For the text-containing cell, return its midpoint in [X, Y] coordinate format. 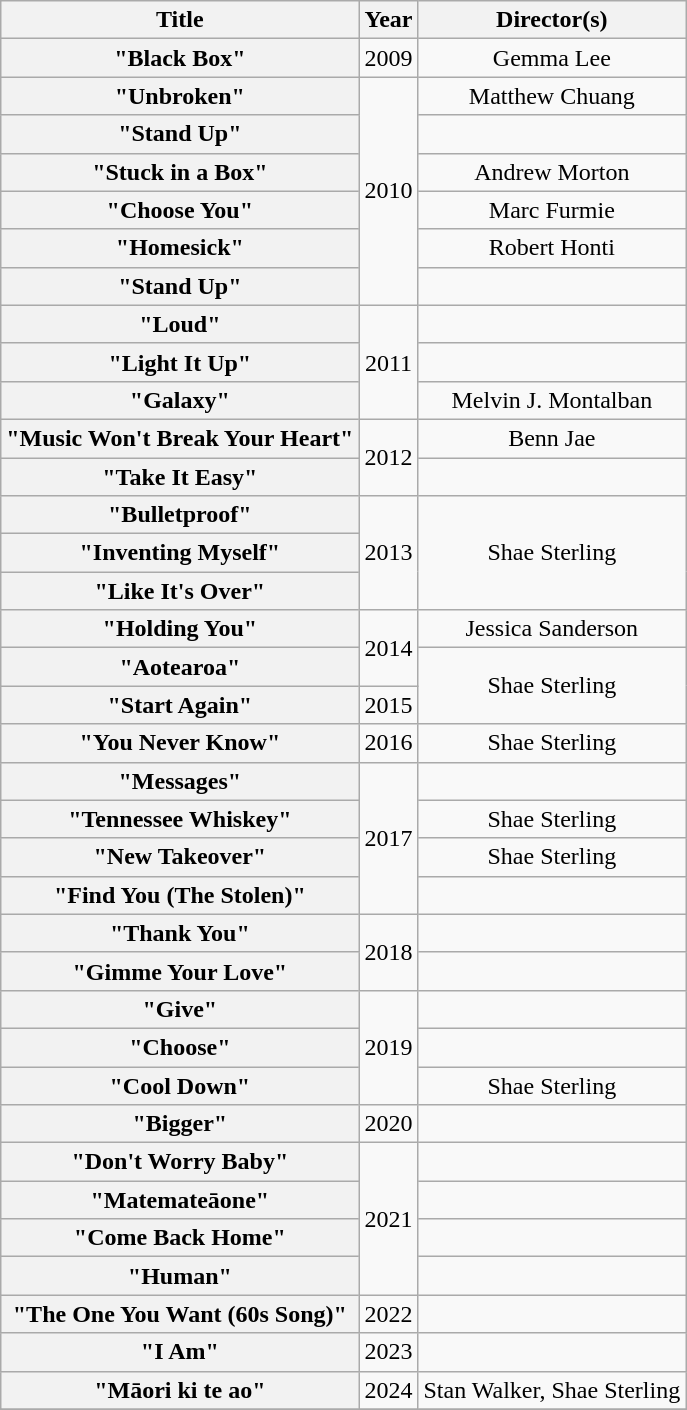
Melvin J. Montalban [552, 400]
"Aotearoa" [180, 667]
2016 [388, 743]
"I Am" [180, 1352]
2022 [388, 1314]
"Gimme Your Love" [180, 971]
2019 [388, 1047]
"Bigger" [180, 1124]
Marc Furmie [552, 210]
"Matemateāone" [180, 1200]
"Find You (The Stolen)" [180, 895]
"Human" [180, 1276]
"Choose" [180, 1047]
2012 [388, 457]
2013 [388, 553]
Stan Walker, Shae Sterling [552, 1390]
Andrew Morton [552, 172]
"Loud" [180, 324]
"Holding You" [180, 629]
"Take It Easy" [180, 477]
2023 [388, 1352]
"Cool Down" [180, 1085]
"Māori ki te ao" [180, 1390]
2020 [388, 1124]
"Stuck in a Box" [180, 172]
2009 [388, 58]
"Start Again" [180, 705]
Jessica Sanderson [552, 629]
"Tennessee Whiskey" [180, 819]
"Choose You" [180, 210]
"Black Box" [180, 58]
2014 [388, 648]
"Inventing Myself" [180, 553]
"Give" [180, 1009]
Benn Jae [552, 438]
2017 [388, 838]
"New Takeover" [180, 857]
2011 [388, 362]
Title [180, 20]
2015 [388, 705]
"The One You Want (60s Song)" [180, 1314]
2021 [388, 1219]
2010 [388, 191]
"Thank You" [180, 933]
Year [388, 20]
"Homesick" [180, 248]
"Light It Up" [180, 362]
"Come Back Home" [180, 1238]
Director(s) [552, 20]
2024 [388, 1390]
"Galaxy" [180, 400]
Matthew Chuang [552, 96]
"Like It's Over" [180, 591]
Robert Honti [552, 248]
2018 [388, 952]
"You Never Know" [180, 743]
Gemma Lee [552, 58]
"Music Won't Break Your Heart" [180, 438]
"Unbroken" [180, 96]
"Messages" [180, 781]
"Don't Worry Baby" [180, 1162]
"Bulletproof" [180, 515]
